From the cell containing the given text, extract its center point as [x, y] coordinate. 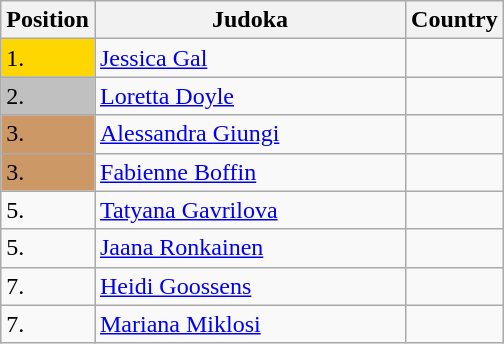
Heidi Goossens [250, 286]
1. [48, 58]
Position [48, 20]
Loretta Doyle [250, 96]
2. [48, 96]
Tatyana Gavrilova [250, 210]
Jaana Ronkainen [250, 248]
Jessica Gal [250, 58]
Fabienne Boffin [250, 172]
Judoka [250, 20]
Country [455, 20]
Alessandra Giungi [250, 134]
Mariana Miklosi [250, 324]
